Pinpoint the cell where the given text exists, returning its (X, Y) midpoint coordinate. 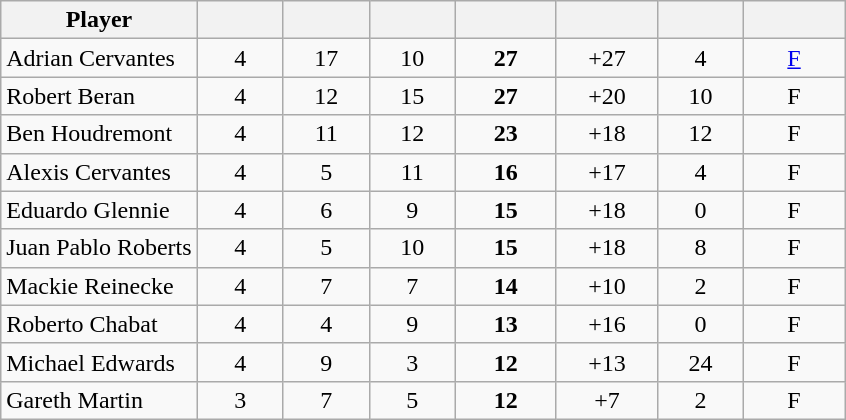
8 (700, 248)
Eduardo Glennie (99, 210)
+27 (606, 58)
Alexis Cervantes (99, 172)
Player (99, 20)
Roberto Chabat (99, 324)
13 (506, 324)
+16 (606, 324)
+20 (606, 96)
6 (326, 210)
Robert Beran (99, 96)
+17 (606, 172)
16 (506, 172)
+13 (606, 362)
23 (506, 134)
Ben Houdremont (99, 134)
24 (700, 362)
+7 (606, 400)
Adrian Cervantes (99, 58)
Juan Pablo Roberts (99, 248)
+10 (606, 286)
Mackie Reinecke (99, 286)
17 (326, 58)
14 (506, 286)
Gareth Martin (99, 400)
Michael Edwards (99, 362)
